Return (X, Y) of the center of cell containing provided text 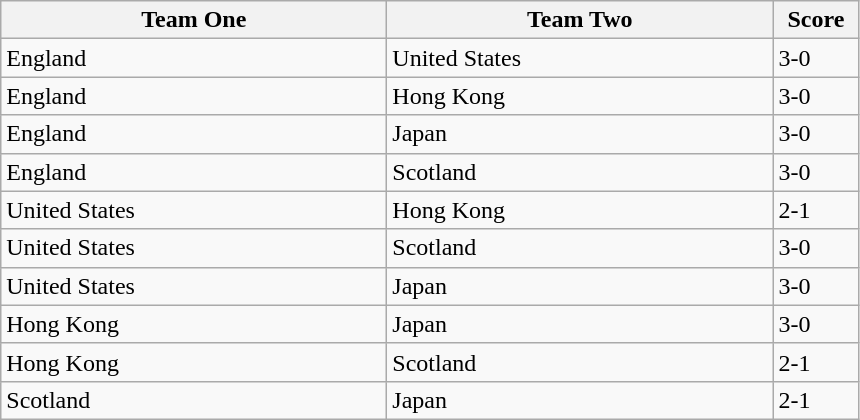
Team One (194, 20)
Team Two (580, 20)
Score (816, 20)
